Detect which cell encompasses the target text, then output its [x, y] center coordinate. 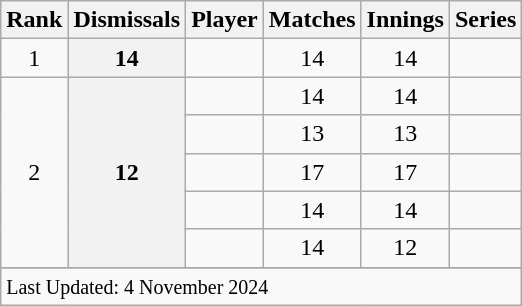
Rank [34, 20]
Dismissals [127, 20]
1 [34, 58]
Player [225, 20]
Last Updated: 4 November 2024 [262, 286]
Innings [405, 20]
Series [485, 20]
Matches [312, 20]
2 [34, 172]
